Pinpoint the cell where the given text exists, returning its [x, y] midpoint coordinate. 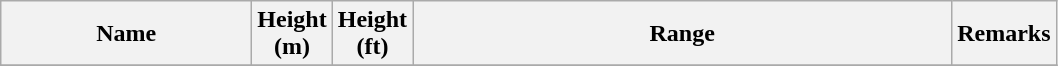
Height(ft) [372, 34]
Name [126, 34]
Remarks [1004, 34]
Range [682, 34]
Height(m) [292, 34]
